Locate the cell with the specified text and output its [x, y] center coordinate. 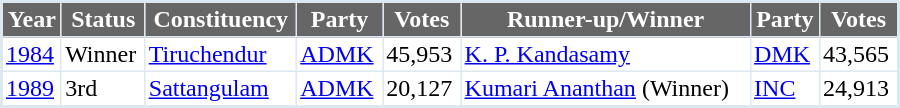
Runner-up/Winner [606, 20]
Winner [103, 54]
Year [32, 20]
DMK [784, 54]
24,913 [858, 88]
INC [784, 88]
Kumari Ananthan (Winner) [606, 88]
Sattangulam [220, 88]
43,565 [858, 54]
Tiruchendur [220, 54]
K. P. Kandasamy [606, 54]
45,953 [422, 54]
1984 [32, 54]
Constituency [220, 20]
1989 [32, 88]
Status [103, 20]
20,127 [422, 88]
3rd [103, 88]
